Identify which cell holds the provided text, then report its (x, y) central coordinate. 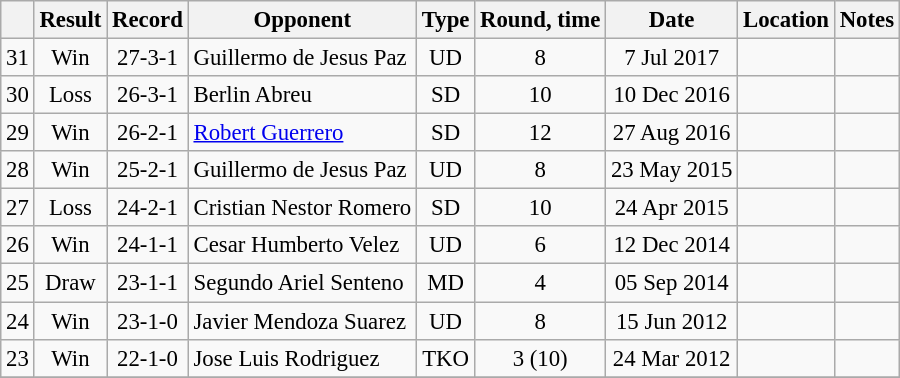
Berlin Abreu (302, 95)
Type (445, 20)
27-3-1 (148, 58)
Cesar Humberto Velez (302, 245)
Record (148, 20)
26-3-1 (148, 95)
Segundo Ariel Senteno (302, 283)
24 Mar 2012 (672, 358)
25-2-1 (148, 170)
12 (540, 133)
12 Dec 2014 (672, 245)
24-2-1 (148, 208)
26 (18, 245)
26-2-1 (148, 133)
05 Sep 2014 (672, 283)
30 (18, 95)
23-1-1 (148, 283)
15 Jun 2012 (672, 321)
25 (18, 283)
Robert Guerrero (302, 133)
24 Apr 2015 (672, 208)
23 May 2015 (672, 170)
Jose Luis Rodriguez (302, 358)
6 (540, 245)
31 (18, 58)
Javier Mendoza Suarez (302, 321)
4 (540, 283)
Round, time (540, 20)
23 (18, 358)
10 Dec 2016 (672, 95)
Cristian Nestor Romero (302, 208)
7 Jul 2017 (672, 58)
29 (18, 133)
Date (672, 20)
TKO (445, 358)
Opponent (302, 20)
Result (70, 20)
27 (18, 208)
Location (786, 20)
MD (445, 283)
23-1-0 (148, 321)
28 (18, 170)
3 (10) (540, 358)
24 (18, 321)
Notes (866, 20)
24-1-1 (148, 245)
27 Aug 2016 (672, 133)
22-1-0 (148, 358)
Draw (70, 283)
